Capture the cell that displays the provided text and extract its [x, y] central coordinate. 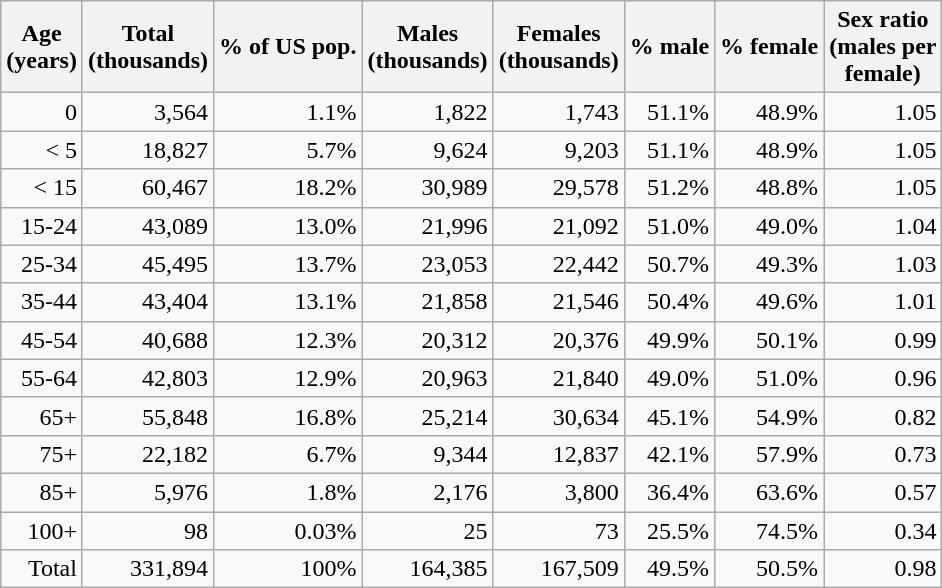
42,803 [148, 378]
Sex ratio(males perfemale) [883, 47]
55,848 [148, 416]
3,564 [148, 112]
50.1% [770, 340]
1.1% [288, 112]
48.8% [770, 188]
30,989 [428, 188]
49.5% [669, 569]
Age(years) [42, 47]
0.99 [883, 340]
< 5 [42, 150]
49.9% [669, 340]
12,837 [558, 454]
1.8% [288, 492]
21,840 [558, 378]
% female [770, 47]
25-34 [42, 264]
85+ [42, 492]
1,822 [428, 112]
331,894 [148, 569]
0.03% [288, 531]
50.7% [669, 264]
0.34 [883, 531]
43,089 [148, 226]
65+ [42, 416]
57.9% [770, 454]
25.5% [669, 531]
25 [428, 531]
15-24 [42, 226]
16.8% [288, 416]
9,203 [558, 150]
21,092 [558, 226]
42.1% [669, 454]
1,743 [558, 112]
73 [558, 531]
45-54 [42, 340]
13.0% [288, 226]
% of US pop. [288, 47]
45,495 [148, 264]
49.6% [770, 302]
2,176 [428, 492]
55-64 [42, 378]
21,546 [558, 302]
20,376 [558, 340]
0.98 [883, 569]
6.7% [288, 454]
98 [148, 531]
22,442 [558, 264]
100% [288, 569]
18.2% [288, 188]
25,214 [428, 416]
35-44 [42, 302]
Total [42, 569]
13.1% [288, 302]
0.96 [883, 378]
45.1% [669, 416]
% male [669, 47]
49.3% [770, 264]
0.57 [883, 492]
1.03 [883, 264]
30,634 [558, 416]
75+ [42, 454]
9,344 [428, 454]
74.5% [770, 531]
40,688 [148, 340]
20,312 [428, 340]
20,963 [428, 378]
100+ [42, 531]
0.82 [883, 416]
5,976 [148, 492]
< 15 [42, 188]
12.3% [288, 340]
12.9% [288, 378]
167,509 [558, 569]
50.4% [669, 302]
18,827 [148, 150]
29,578 [558, 188]
Females(thousands) [558, 47]
50.5% [770, 569]
43,404 [148, 302]
1.01 [883, 302]
21,858 [428, 302]
5.7% [288, 150]
0 [42, 112]
9,624 [428, 150]
Males(thousands) [428, 47]
164,385 [428, 569]
21,996 [428, 226]
22,182 [148, 454]
13.7% [288, 264]
63.6% [770, 492]
36.4% [669, 492]
0.73 [883, 454]
54.9% [770, 416]
3,800 [558, 492]
1.04 [883, 226]
Total(thousands) [148, 47]
51.2% [669, 188]
60,467 [148, 188]
23,053 [428, 264]
